Pinpoint the cell where the given text exists, returning its [X, Y] midpoint coordinate. 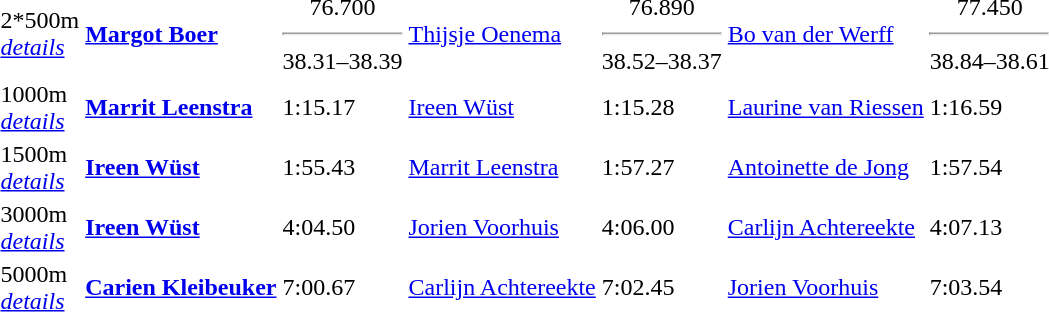
Jorien Voorhuis [502, 228]
4:04.50 [342, 228]
1:15.28 [662, 108]
1:15.17 [342, 108]
Carlijn Achtereekte [826, 228]
Laurine van Riessen [826, 108]
1:55.43 [342, 168]
Antoinette de Jong [826, 168]
1:57.27 [662, 168]
4:06.00 [662, 228]
